From the cell containing the given text, extract its center point as (X, Y) coordinate. 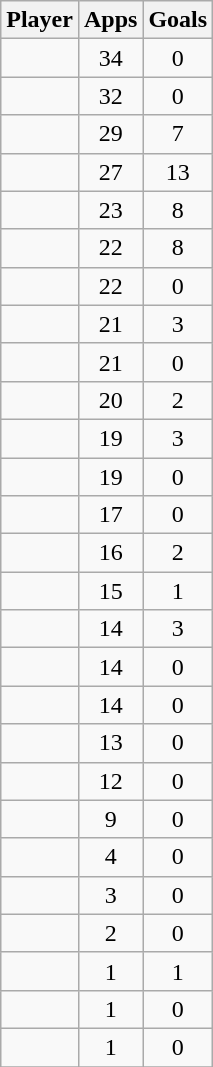
15 (110, 591)
16 (110, 553)
Player (40, 20)
7 (178, 134)
4 (110, 857)
23 (110, 210)
9 (110, 819)
20 (110, 400)
34 (110, 58)
Goals (178, 20)
12 (110, 781)
32 (110, 96)
27 (110, 172)
29 (110, 134)
Apps (110, 20)
17 (110, 515)
